Locate the cell with the specified text and output its (X, Y) center coordinate. 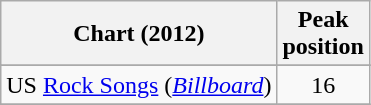
Peakposition (323, 34)
Chart (2012) (139, 34)
16 (323, 85)
US Rock Songs (Billboard) (139, 85)
